For the text-containing cell, return its midpoint in (X, Y) coordinate format. 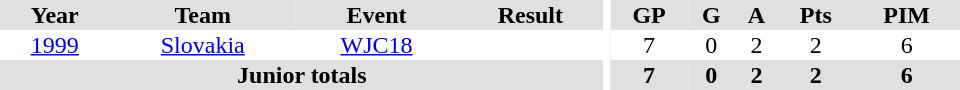
Event (376, 15)
A (757, 15)
Team (202, 15)
Pts (816, 15)
WJC18 (376, 45)
Year (54, 15)
G (712, 15)
GP (649, 15)
Junior totals (302, 75)
Slovakia (202, 45)
1999 (54, 45)
Result (530, 15)
PIM (906, 15)
